Detect which cell encompasses the target text, then output its (x, y) center coordinate. 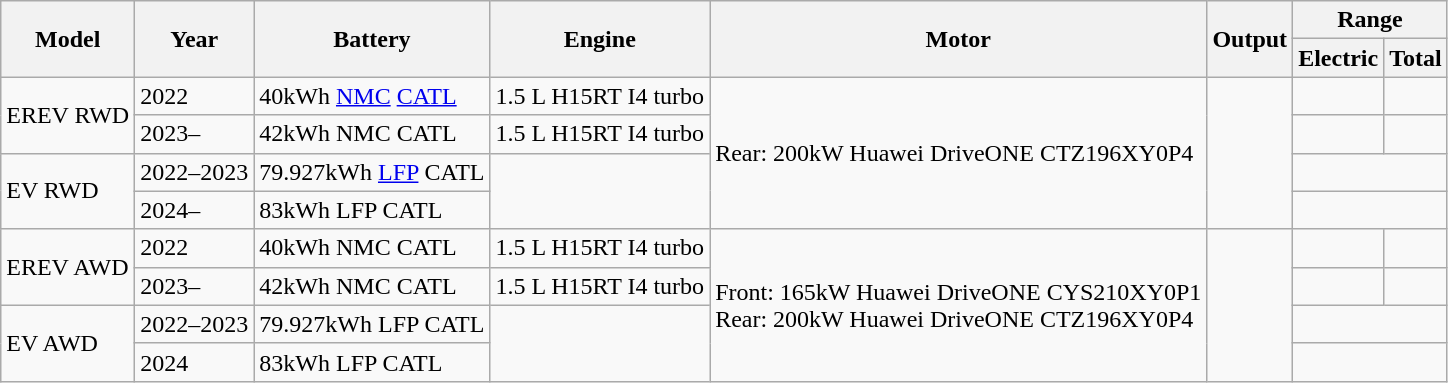
EV AWD (68, 343)
Year (194, 39)
EV RWD (68, 191)
Model (68, 39)
Motor (958, 39)
Battery (372, 39)
Output (1250, 39)
Electric (1338, 58)
Range (1370, 20)
EREV RWD (68, 115)
Front: 165kW Huawei DriveONE CYS210XY0P1Rear: 200kW Huawei DriveONE CTZ196XY0P4 (958, 305)
2024– (194, 210)
Engine (600, 39)
2024 (194, 362)
Total (1416, 58)
EREV AWD (68, 267)
Rear: 200kW Huawei DriveONE CTZ196XY0P4 (958, 153)
